Determine the [X, Y] coordinate at the center of the cell enclosing the given text.  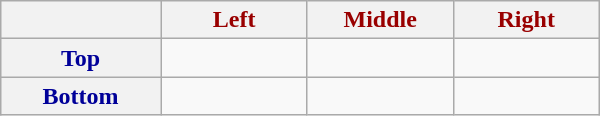
Left [234, 20]
Top [80, 58]
Bottom [80, 96]
Right [526, 20]
Middle [380, 20]
